Return the (X, Y) coordinate for the center point of the cell that contains the specified text.  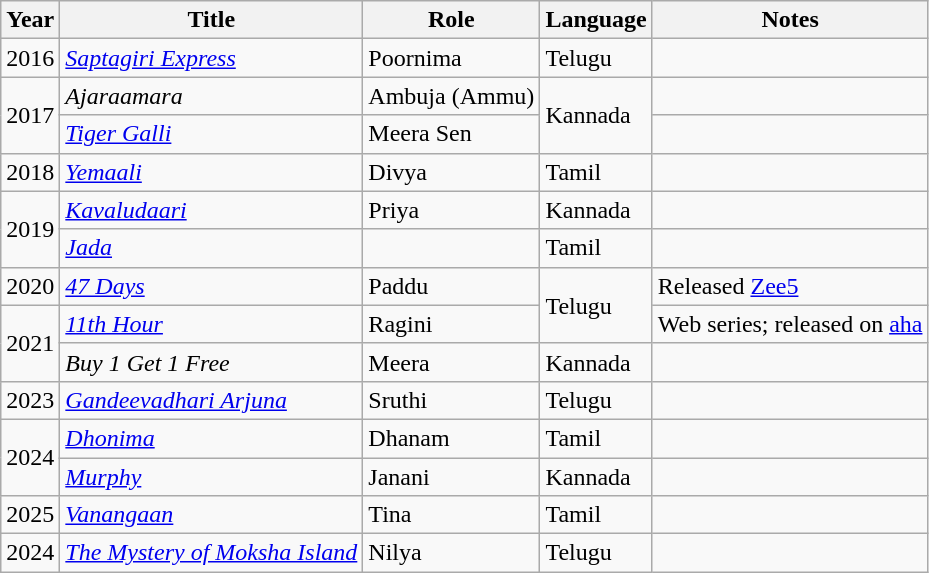
Buy 1 Get 1 Free (212, 362)
Ragini (452, 324)
2025 (30, 515)
2019 (30, 229)
Ajaraamara (212, 96)
2020 (30, 286)
Dhonima (212, 438)
Notes (790, 20)
The Mystery of Moksha Island (212, 553)
Year (30, 20)
Meera (452, 362)
Meera Sen (452, 134)
47 Days (212, 286)
Released Zee5 (790, 286)
Tina (452, 515)
Sruthi (452, 400)
2017 (30, 115)
Yemaali (212, 172)
Web series; released on aha (790, 324)
2018 (30, 172)
2021 (30, 343)
Vanangaan (212, 515)
Gandeevadhari Arjuna (212, 400)
Nilya (452, 553)
Language (596, 20)
2016 (30, 58)
Paddu (452, 286)
Title (212, 20)
11th Hour (212, 324)
Priya (452, 210)
Ambuja (Ammu) (452, 96)
Saptagiri Express (212, 58)
Role (452, 20)
Kavaludaari (212, 210)
Janani (452, 477)
Dhanam (452, 438)
Tiger Galli (212, 134)
Murphy (212, 477)
Jada (212, 248)
2023 (30, 400)
Divya (452, 172)
Poornima (452, 58)
